Find where the given text appears and provide that cell's center as [x, y] coordinate. 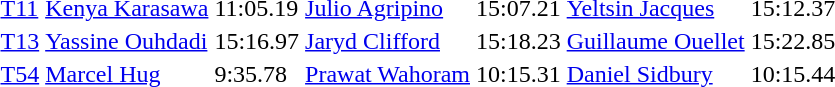
15:18.23 [518, 41]
Yassine Ouhdadi [127, 41]
Guillaume Ouellet [656, 41]
Jaryd Clifford [388, 41]
15:16.97 [257, 41]
